Determine the (X, Y) coordinate at the center of the cell enclosing the given text.  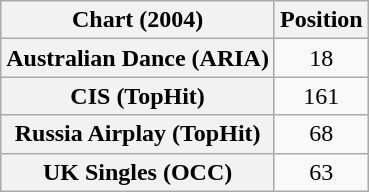
161 (321, 96)
63 (321, 172)
18 (321, 58)
Australian Dance (ARIA) (138, 58)
CIS (TopHit) (138, 96)
Russia Airplay (TopHit) (138, 134)
Chart (2004) (138, 20)
68 (321, 134)
Position (321, 20)
UK Singles (OCC) (138, 172)
